Extract the [x, y] coordinate from the center of the cell holding the provided text.  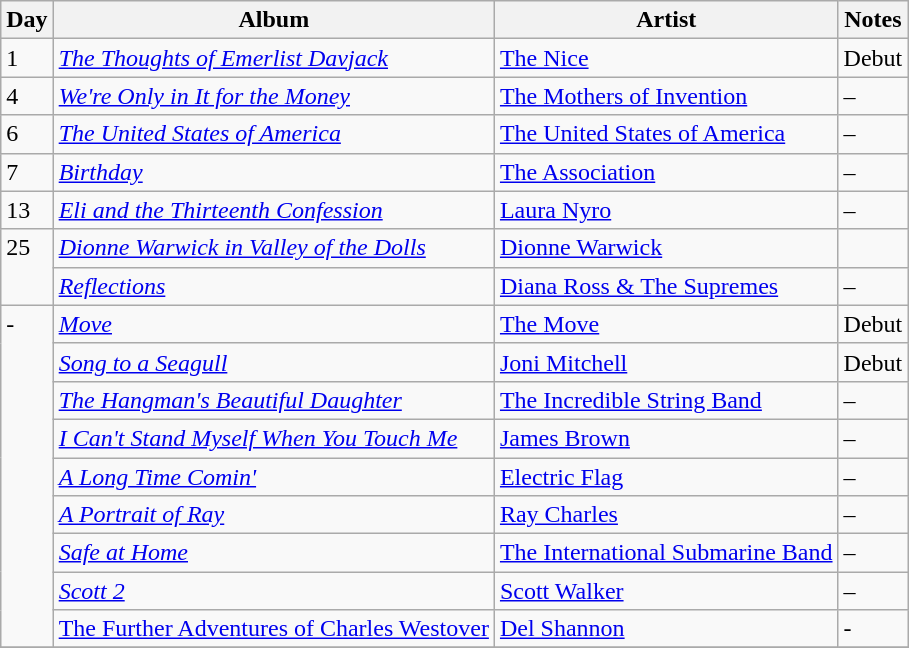
Artist [666, 20]
Joni Mitchell [666, 362]
James Brown [666, 438]
Dionne Warwick in Valley of the Dolls [274, 248]
Eli and the Thirteenth Confession [274, 210]
4 [27, 96]
We're Only in It for the Money [274, 96]
1 [27, 58]
The Thoughts of Emerlist Davjack [274, 58]
Scott 2 [274, 591]
The Nice [666, 58]
Safe at Home [274, 553]
Del Shannon [666, 629]
Birthday [274, 172]
Album [274, 20]
A Portrait of Ray [274, 515]
Laura Nyro [666, 210]
Diana Ross & The Supremes [666, 286]
Dionne Warwick [666, 248]
A Long Time Comin' [274, 477]
6 [27, 134]
Scott Walker [666, 591]
The Mothers of Invention [666, 96]
The International Submarine Band [666, 553]
Electric Flag [666, 477]
I Can't Stand Myself When You Touch Me [274, 438]
Notes [873, 20]
Ray Charles [666, 515]
The Further Adventures of Charles Westover [274, 629]
13 [27, 210]
Song to a Seagull [274, 362]
The Association [666, 172]
The Move [666, 324]
Reflections [274, 286]
25 [27, 267]
The Incredible String Band [666, 400]
Day [27, 20]
7 [27, 172]
Move [274, 324]
The Hangman's Beautiful Daughter [274, 400]
